Capture the cell that displays the provided text and extract its (x, y) central coordinate. 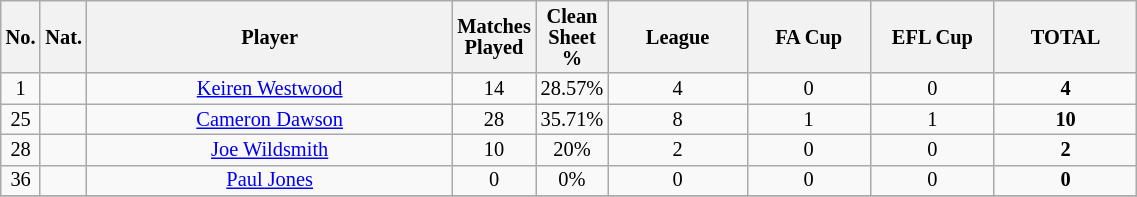
EFL Cup (932, 36)
Paul Jones (270, 180)
No. (21, 36)
Cameron Dawson (270, 120)
Player (270, 36)
Joe Wildsmith (270, 150)
25 (21, 120)
Keiren Westwood (270, 88)
FA Cup (808, 36)
36 (21, 180)
Clean Sheet % (572, 36)
Matches Played (494, 36)
League (678, 36)
35.71% (572, 120)
28.57% (572, 88)
14 (494, 88)
TOTAL (1065, 36)
0% (572, 180)
Nat. (63, 36)
20% (572, 150)
8 (678, 120)
